Identify which cell holds the provided text, then report its (X, Y) central coordinate. 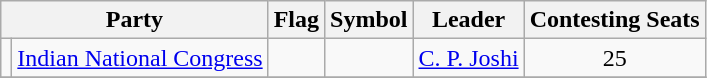
Leader (468, 20)
Party (134, 20)
Flag (296, 20)
25 (614, 58)
Indian National Congress (140, 58)
Symbol (369, 20)
C. P. Joshi (468, 58)
Contesting Seats (614, 20)
